For the text-containing cell, return its midpoint in [x, y] coordinate format. 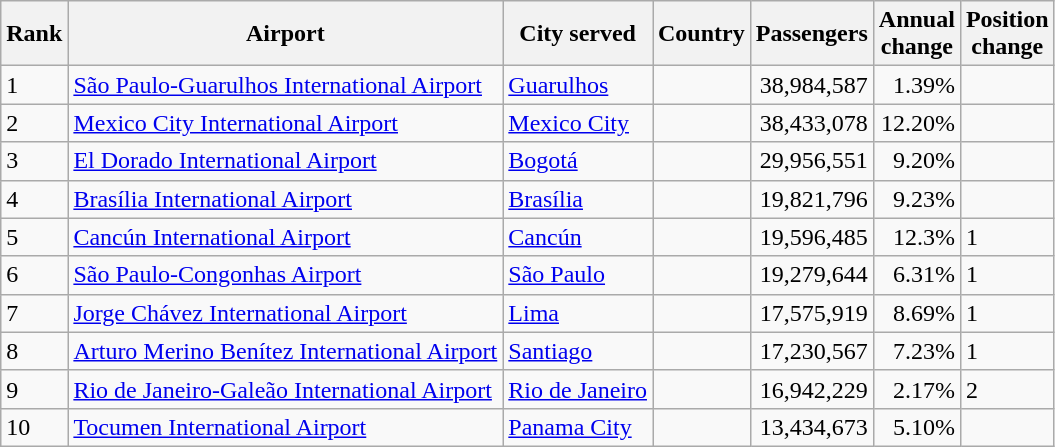
12.20% [916, 123]
Rank [34, 34]
13,434,673 [812, 427]
19,821,796 [812, 199]
10 [34, 427]
6.31% [916, 275]
19,279,644 [812, 275]
38,433,078 [812, 123]
Passengers [812, 34]
19,596,485 [812, 237]
9.23% [916, 199]
7.23% [916, 351]
Brasília International Airport [286, 199]
4 [34, 199]
Arturo Merino Benítez International Airport [286, 351]
3 [34, 161]
São Paulo [578, 275]
Cancún [578, 237]
Country [701, 34]
16,942,229 [812, 389]
5.10% [916, 427]
9 [34, 389]
El Dorado International Airport [286, 161]
Annualchange [916, 34]
São Paulo-Guarulhos International Airport [286, 85]
São Paulo-Congonhas Airport [286, 275]
17,575,919 [812, 313]
7 [34, 313]
Brasília [578, 199]
6 [34, 275]
9.20% [916, 161]
Lima [578, 313]
Airport [286, 34]
Rio de Janeiro-Galeão International Airport [286, 389]
2.17% [916, 389]
City served [578, 34]
5 [34, 237]
17,230,567 [812, 351]
Positionchange [1007, 34]
29,956,551 [812, 161]
Bogotá [578, 161]
8 [34, 351]
Mexico City International Airport [286, 123]
Panama City [578, 427]
Cancún International Airport [286, 237]
38,984,587 [812, 85]
Santiago [578, 351]
Guarulhos [578, 85]
1.39% [916, 85]
12.3% [916, 237]
Tocumen International Airport [286, 427]
Rio de Janeiro [578, 389]
Mexico City [578, 123]
8.69% [916, 313]
Jorge Chávez International Airport [286, 313]
